Capture the cell that displays the provided text and extract its (x, y) central coordinate. 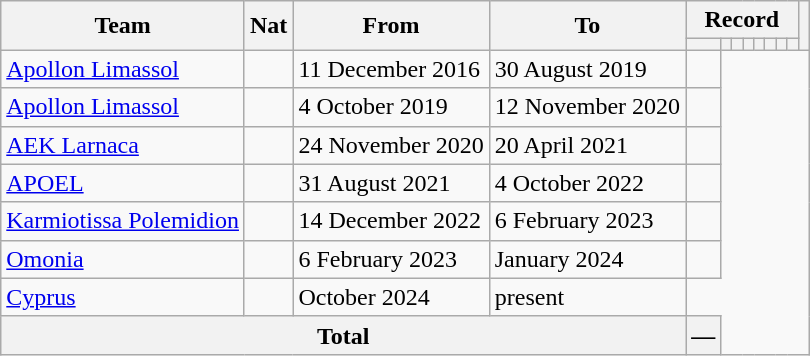
APOEL (123, 183)
30 August 2019 (587, 69)
4 October 2019 (391, 107)
— (704, 335)
Total (344, 335)
To (587, 26)
20 April 2021 (587, 145)
January 2024 (587, 259)
October 2024 (391, 297)
4 October 2022 (587, 183)
AEK Larnaca (123, 145)
Nat (268, 26)
31 August 2021 (391, 183)
present (587, 297)
12 November 2020 (587, 107)
Cyprus (123, 297)
Record (742, 20)
14 December 2022 (391, 221)
Omonia (123, 259)
24 November 2020 (391, 145)
11 December 2016 (391, 69)
From (391, 26)
Team (123, 26)
Karmiotissa Polemidion (123, 221)
